Return the (X, Y) coordinate for the center point of the cell that contains the specified text.  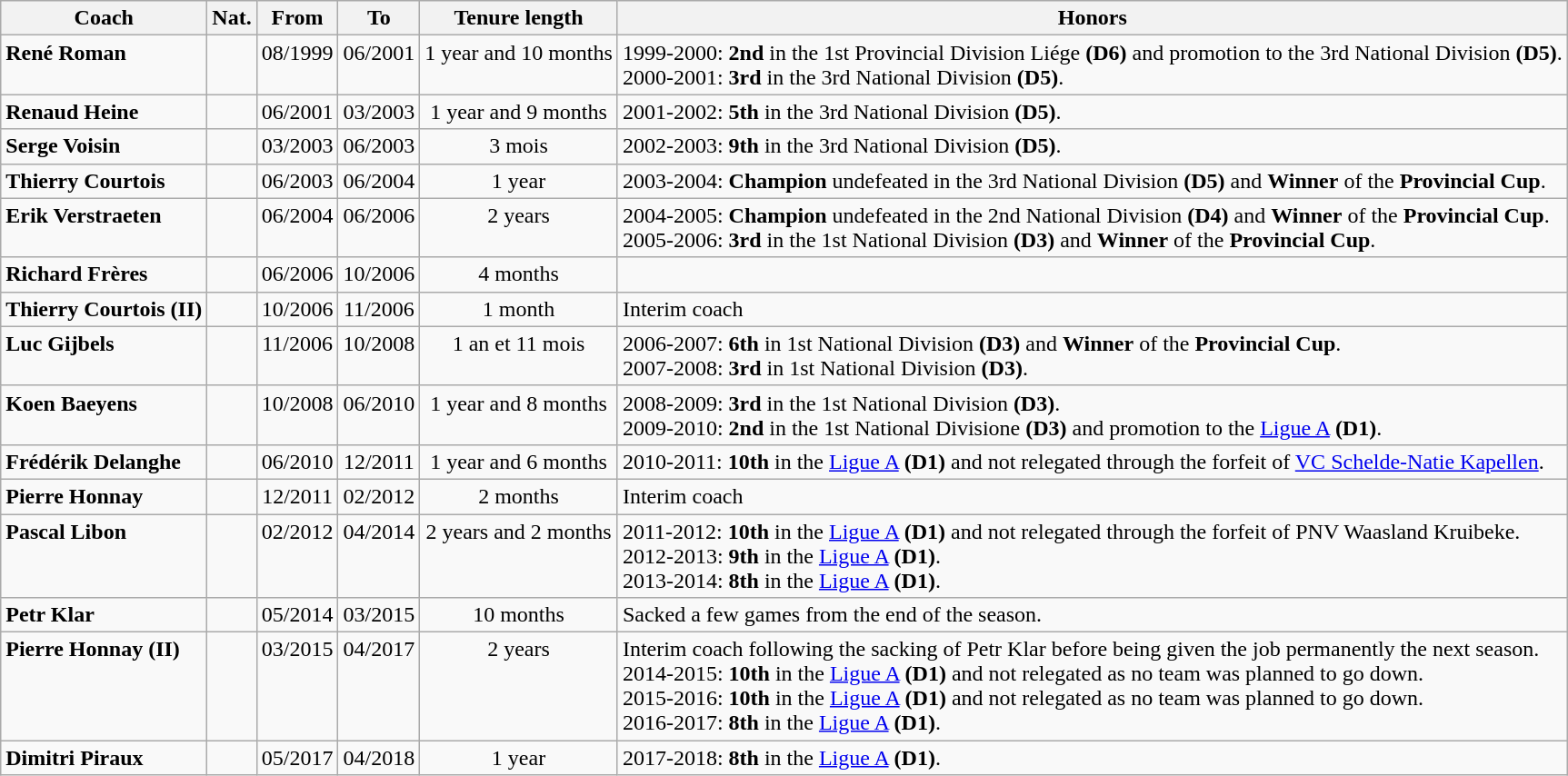
3 mois (519, 146)
Frédérik Delanghe (104, 462)
Coach (104, 18)
To (379, 18)
Renaud Heine (104, 112)
1 month (519, 309)
1 year and 6 months (519, 462)
René Roman (104, 65)
2 years and 2 months (519, 556)
Sacked a few games from the end of the season. (1093, 615)
2008-2009: 3rd in the 1st National Division (D3). 2009-2010: 2nd in the 1st National Divisione (D3) and promotion to the Ligue A (D1). (1093, 414)
2002-2003: 9th in the 3rd National Division (D5). (1093, 146)
04/2018 (379, 758)
Honors (1093, 18)
1 year and 8 months (519, 414)
Pierre Honnay (II) (104, 687)
05/2014 (297, 615)
Erik Verstraeten (104, 227)
Dimitri Piraux (104, 758)
10 months (519, 615)
04/2017 (379, 687)
From (297, 18)
2003-2004: Champion undefeated in the 3rd National Division (D5) and Winner of the Provincial Cup. (1093, 181)
Tenure length (519, 18)
04/2014 (379, 556)
08/1999 (297, 65)
Richard Frères (104, 274)
2006-2007: 6th in 1st National Division (D3) and Winner of the Provincial Cup. 2007-2008: 3rd in 1st National Division (D3). (1093, 356)
Luc Gijbels (104, 356)
4 months (519, 274)
Thierry Courtois (104, 181)
Nat. (232, 18)
Koen Baeyens (104, 414)
1 an et 11 mois (519, 356)
1 year and 9 months (519, 112)
05/2017 (297, 758)
Pierre Honnay (104, 496)
2017-2018: 8th in the Ligue A (D1). (1093, 758)
Serge Voisin (104, 146)
Pascal Libon (104, 556)
2001-2002: 5th in the 3rd National Division (D5). (1093, 112)
2010-2011: 10th in the Ligue A (D1) and not relegated through the forfeit of VC Schelde-Natie Kapellen. (1093, 462)
Thierry Courtois (II) (104, 309)
2 months (519, 496)
1 year and 10 months (519, 65)
Petr Klar (104, 615)
